Extract the (X, Y) coordinate from the center of the cell holding the provided text.  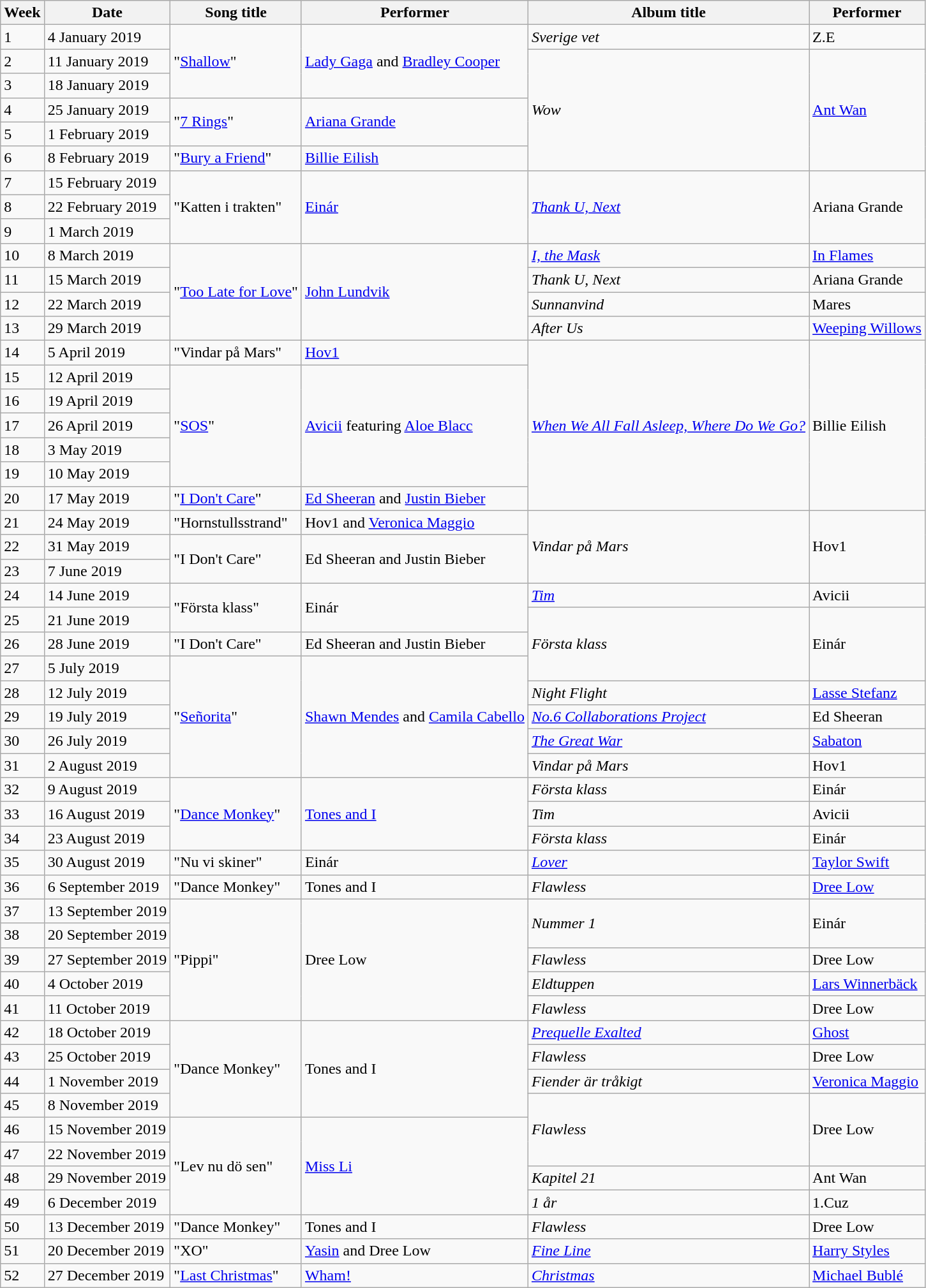
50 (22, 1227)
"Shallow" (236, 61)
17 (22, 426)
18 January 2019 (107, 85)
11 October 2019 (107, 1008)
27 December 2019 (107, 1275)
10 May 2019 (107, 474)
52 (22, 1275)
"Första klass" (236, 607)
6 (22, 158)
In Flames (867, 255)
1 år (668, 1203)
9 August 2019 (107, 790)
32 (22, 790)
5 July 2019 (107, 668)
Week (22, 13)
"SOS" (236, 426)
Miss Li (415, 1166)
28 (22, 692)
12 (22, 304)
Lars Winnerbäck (867, 984)
Lover (668, 862)
The Great War (668, 741)
27 (22, 668)
39 (22, 959)
26 April 2019 (107, 426)
4 (22, 110)
Fiender är tråkigt (668, 1081)
40 (22, 984)
3 May 2019 (107, 450)
13 September 2019 (107, 911)
18 October 2019 (107, 1032)
Weeping Willows (867, 329)
"Katten i trakten" (236, 207)
Night Flight (668, 692)
"Lev nu dö sen" (236, 1166)
"Bury a Friend" (236, 158)
"Vindar på Mars" (236, 353)
23 (22, 571)
Nummer 1 (668, 923)
When We All Fall Asleep, Where Do We Go? (668, 426)
31 (22, 766)
13 (22, 329)
48 (22, 1178)
47 (22, 1154)
15 February 2019 (107, 182)
25 October 2019 (107, 1056)
9 (22, 231)
21 June 2019 (107, 619)
Date (107, 13)
Taylor Swift (867, 862)
21 (22, 522)
19 April 2019 (107, 401)
Harry Styles (867, 1251)
"Señorita" (236, 716)
8 November 2019 (107, 1106)
Sverige vet (668, 37)
49 (22, 1203)
Wham! (415, 1275)
15 November 2019 (107, 1130)
16 (22, 401)
14 June 2019 (107, 595)
4 October 2019 (107, 984)
29 November 2019 (107, 1178)
44 (22, 1081)
"Nu vi skiner" (236, 862)
1 (22, 37)
26 July 2019 (107, 741)
Avicii featuring Aloe Blacc (415, 426)
Mares (867, 304)
22 March 2019 (107, 304)
Eldtuppen (668, 984)
31 May 2019 (107, 547)
5 April 2019 (107, 353)
38 (22, 935)
51 (22, 1251)
8 February 2019 (107, 158)
Song title (236, 13)
19 (22, 474)
12 July 2019 (107, 692)
43 (22, 1056)
No.6 Collaborations Project (668, 717)
2 August 2019 (107, 766)
Veronica Maggio (867, 1081)
5 (22, 134)
22 February 2019 (107, 207)
30 (22, 741)
42 (22, 1032)
"Last Christmas" (236, 1275)
Fine Line (668, 1251)
15 (22, 377)
7 June 2019 (107, 571)
3 (22, 85)
36 (22, 887)
16 August 2019 (107, 814)
37 (22, 911)
19 July 2019 (107, 717)
Album title (668, 13)
30 August 2019 (107, 862)
26 (22, 644)
Yasin and Dree Low (415, 1251)
Kapitel 21 (668, 1178)
14 (22, 353)
1 November 2019 (107, 1081)
12 April 2019 (107, 377)
24 May 2019 (107, 522)
1 March 2019 (107, 231)
20 December 2019 (107, 1251)
22 (22, 547)
"Too Late for Love" (236, 292)
27 September 2019 (107, 959)
8 March 2019 (107, 255)
4 January 2019 (107, 37)
41 (22, 1008)
Lasse Stefanz (867, 692)
"7 Rings" (236, 122)
1 February 2019 (107, 134)
22 November 2019 (107, 1154)
11 (22, 279)
24 (22, 595)
Lady Gaga and Bradley Cooper (415, 61)
13 December 2019 (107, 1227)
Ghost (867, 1032)
1.Cuz (867, 1203)
8 (22, 207)
After Us (668, 329)
35 (22, 862)
18 (22, 450)
Prequelle Exalted (668, 1032)
29 March 2019 (107, 329)
Shawn Mendes and Camila Cabello (415, 716)
6 September 2019 (107, 887)
2 (22, 61)
6 December 2019 (107, 1203)
15 March 2019 (107, 279)
33 (22, 814)
34 (22, 838)
Wow (668, 110)
29 (22, 717)
45 (22, 1106)
I, the Mask (668, 255)
Sabaton (867, 741)
20 (22, 498)
Ed Sheeran (867, 717)
"XO" (236, 1251)
"Hornstullsstrand" (236, 522)
28 June 2019 (107, 644)
7 (22, 182)
11 January 2019 (107, 61)
Sunnanvind (668, 304)
46 (22, 1130)
John Lundvik (415, 292)
Michael Bublé (867, 1275)
Christmas (668, 1275)
10 (22, 255)
"Pippi" (236, 959)
20 September 2019 (107, 935)
25 January 2019 (107, 110)
17 May 2019 (107, 498)
Hov1 and Veronica Maggio (415, 522)
23 August 2019 (107, 838)
Z.E (867, 37)
25 (22, 619)
